Identify which cell holds the provided text, then report its (X, Y) central coordinate. 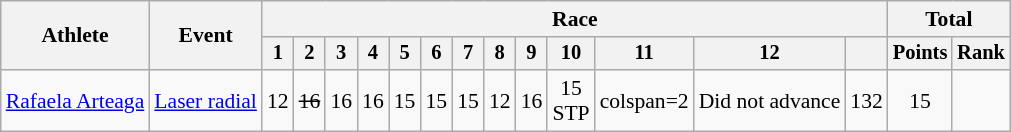
Did not advance (770, 100)
Laser radial (206, 100)
2 (310, 54)
colspan=2 (644, 100)
Race (575, 19)
5 (405, 54)
Athlete (76, 36)
Points (920, 54)
6 (436, 54)
15STP (570, 100)
9 (532, 54)
10 (570, 54)
Event (206, 36)
3 (341, 54)
Total (949, 19)
Rank (981, 54)
132 (866, 100)
4 (373, 54)
1 (278, 54)
7 (468, 54)
Rafaela Arteaga (76, 100)
8 (500, 54)
11 (644, 54)
